Return (X, Y) of the center of cell containing provided text 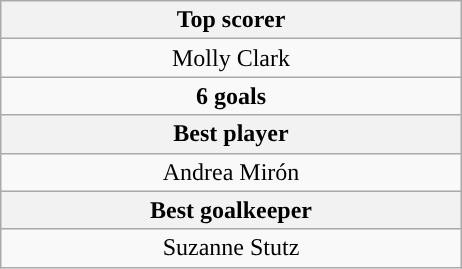
Top scorer (230, 20)
Andrea Mirón (230, 172)
Best goalkeeper (230, 210)
Molly Clark (230, 58)
6 goals (230, 96)
Best player (230, 134)
Suzanne Stutz (230, 248)
